Determine the (x, y) coordinate at the center of the cell enclosing the given text.  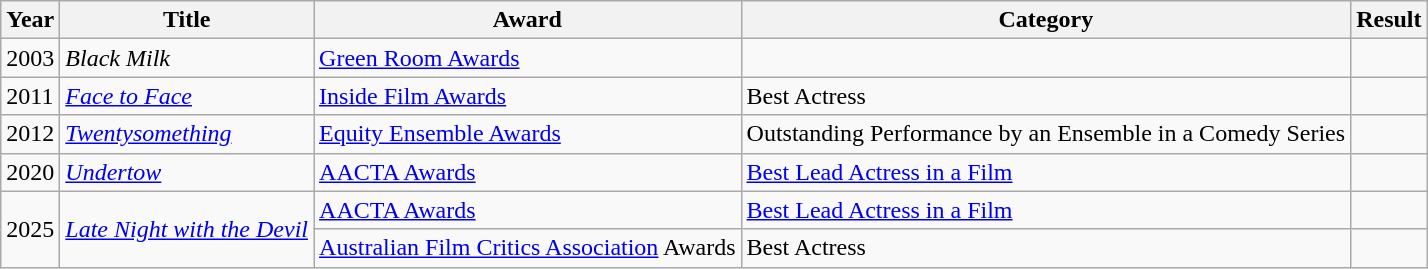
Title (187, 20)
2003 (30, 58)
Equity Ensemble Awards (528, 134)
Undertow (187, 172)
2025 (30, 229)
Black Milk (187, 58)
2012 (30, 134)
Twentysomething (187, 134)
Green Room Awards (528, 58)
Face to Face (187, 96)
Award (528, 20)
Late Night with the Devil (187, 229)
Category (1046, 20)
2020 (30, 172)
Outstanding Performance by an Ensemble in a Comedy Series (1046, 134)
Year (30, 20)
2011 (30, 96)
Australian Film Critics Association Awards (528, 248)
Result (1389, 20)
Inside Film Awards (528, 96)
